Identify which cell holds the provided text, then report its [X, Y] central coordinate. 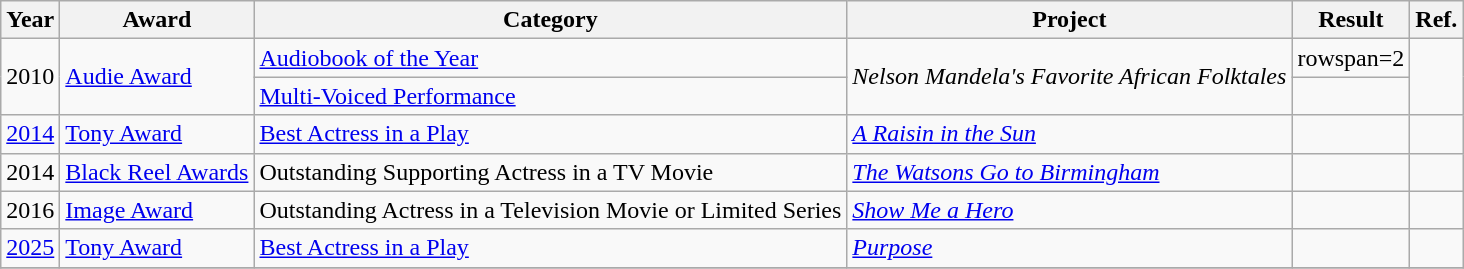
Project [1070, 20]
Category [550, 20]
Result [1351, 20]
A Raisin in the Sun [1070, 134]
Image Award [157, 210]
Multi-Voiced Performance [550, 96]
Nelson Mandela's Favorite African Folktales [1070, 77]
Purpose [1070, 248]
2010 [30, 77]
2016 [30, 210]
Year [30, 20]
Outstanding Supporting Actress in a TV Movie [550, 172]
Show Me a Hero [1070, 210]
Black Reel Awards [157, 172]
Audie Award [157, 77]
Audiobook of the Year [550, 58]
The Watsons Go to Birmingham [1070, 172]
2025 [30, 248]
Outstanding Actress in a Television Movie or Limited Series [550, 210]
rowspan=2 [1351, 58]
Award [157, 20]
Ref. [1436, 20]
